Provide the (x, y) coordinate of the cell's center where the given text is located.  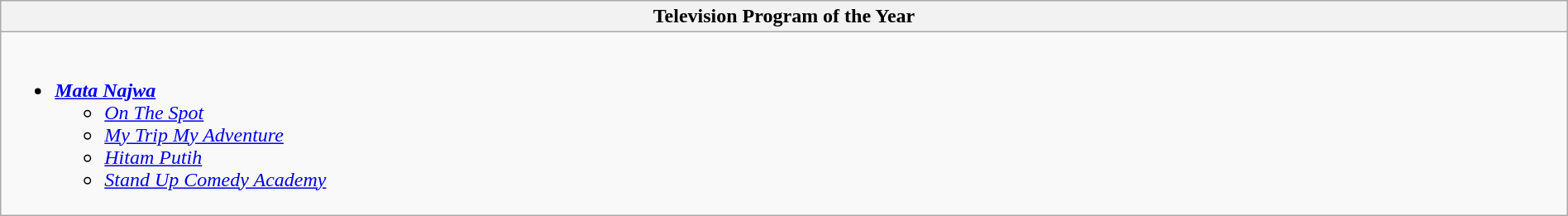
Mata NajwaOn The SpotMy Trip My AdventureHitam PutihStand Up Comedy Academy (784, 124)
Television Program of the Year (784, 17)
